Return the (x, y) coordinate for the center point of the cell that contains the specified text.  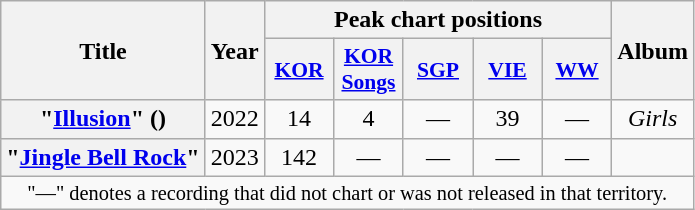
KORSongs (369, 70)
2022 (234, 119)
WW (577, 70)
Peak chart positions (438, 20)
SGP (438, 70)
Year (234, 50)
14 (299, 119)
2023 (234, 157)
"—" denotes a recording that did not chart or was not released in that territory. (348, 193)
Girls (653, 119)
"Illusion" () (103, 119)
Album (653, 50)
"Jingle Bell Rock" (103, 157)
142 (299, 157)
4 (369, 119)
KOR (299, 70)
Title (103, 50)
VIE (508, 70)
39 (508, 119)
